Search for the cell housing the specified text and yield its (x, y) center coordinate. 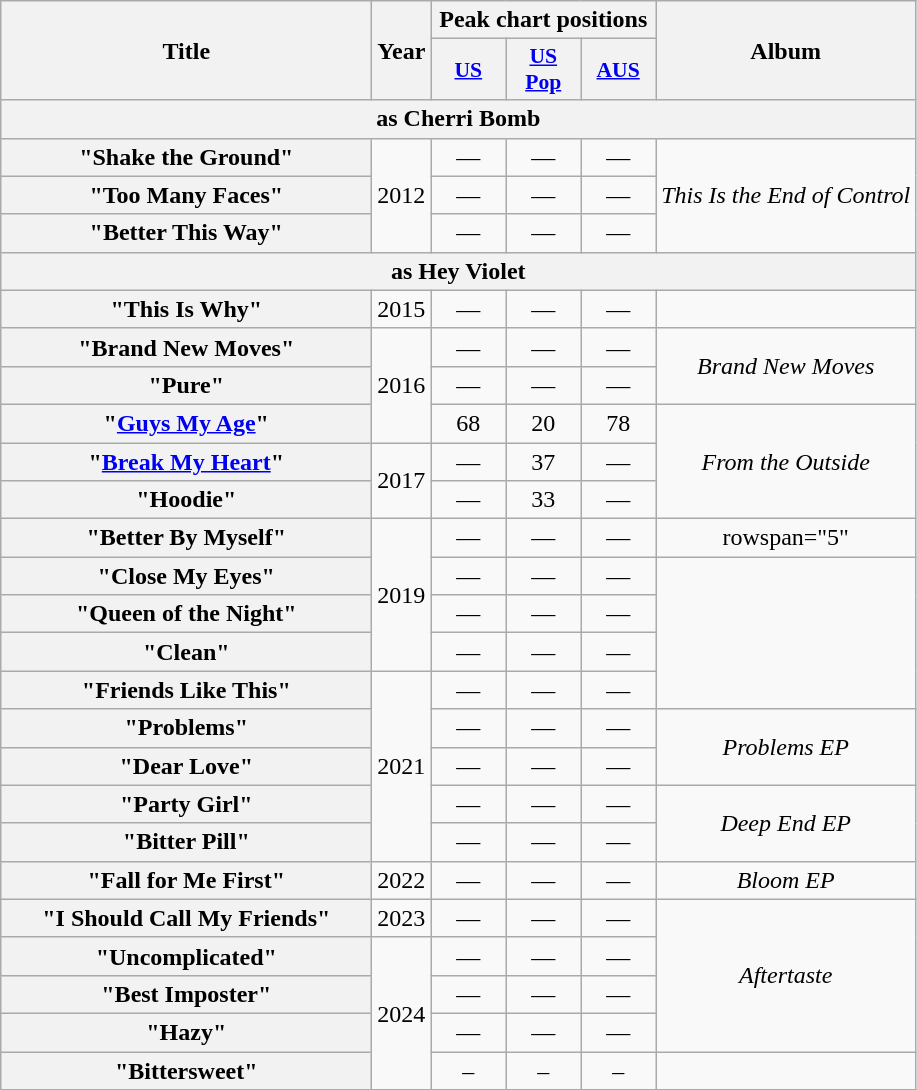
"Close My Eyes" (186, 576)
2022 (402, 880)
"Bitter Pill" (186, 842)
Deep End EP (786, 823)
"Shake the Ground" (186, 157)
as Cherri Bomb (458, 119)
"I Should Call My Friends" (186, 918)
2024 (402, 1013)
"Better By Myself" (186, 538)
This Is the End of Control (786, 195)
Peak chart positions (544, 20)
AUS (618, 70)
"Break My Heart" (186, 461)
"Clean" (186, 652)
Bloom EP (786, 880)
Aftertaste (786, 975)
2017 (402, 480)
2019 (402, 595)
"Brand New Moves" (186, 347)
"Party Girl" (186, 804)
Title (186, 50)
Brand New Moves (786, 366)
2015 (402, 309)
"Best Imposter" (186, 994)
78 (618, 423)
33 (544, 500)
From the Outside (786, 461)
"Dear Love" (186, 766)
"Too Many Faces" (186, 195)
37 (544, 461)
2021 (402, 766)
"Hazy" (186, 1032)
2012 (402, 195)
rowspan="5" (786, 538)
"Guys My Age" (186, 423)
2023 (402, 918)
as Hey Violet (458, 271)
68 (468, 423)
2016 (402, 385)
"Uncomplicated" (186, 956)
"Problems" (186, 728)
"Friends Like This" (186, 690)
US (468, 70)
"Fall for Me First" (186, 880)
"Better This Way" (186, 233)
"Hoodie" (186, 500)
"Bittersweet" (186, 1071)
US Pop (544, 70)
Year (402, 50)
Problems EP (786, 747)
"Queen of the Night" (186, 614)
"This Is Why" (186, 309)
20 (544, 423)
"Pure" (186, 385)
Album (786, 50)
